Scan for the cell matching the given text and deliver its (X, Y) coordinate at center. 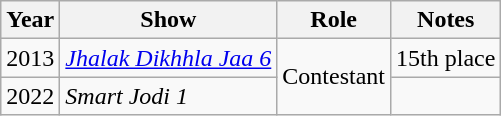
2022 (30, 96)
Notes (446, 20)
15th place (446, 58)
Role (334, 20)
Smart Jodi 1 (168, 96)
2013 (30, 58)
Jhalak Dikhhla Jaa 6 (168, 58)
Year (30, 20)
Contestant (334, 77)
Show (168, 20)
